Return [x, y] of the center of cell containing provided text 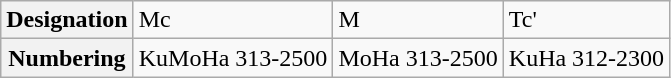
M [418, 20]
Tc' [586, 20]
KuHa 312-2300 [586, 58]
Designation [67, 20]
Mc [233, 20]
MoHa 313-2500 [418, 58]
KuMoHa 313-2500 [233, 58]
Numbering [67, 58]
